Pinpoint the cell where the given text exists, returning its [x, y] midpoint coordinate. 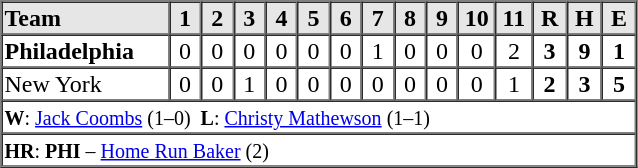
4 [281, 18]
Philadelphia [86, 50]
Team [86, 18]
H [584, 18]
W: Jack Coombs (1–0) L: Christy Mathewson (1–1) [319, 116]
E [619, 18]
10 [476, 18]
7 [378, 18]
HR: PHI – Home Run Baker (2) [319, 150]
New York [86, 84]
8 [410, 18]
6 [346, 18]
11 [514, 18]
R [549, 18]
